Output the [x, y] coordinate of the center of the cell containing the given text.  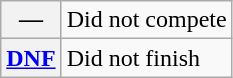
— [31, 20]
Did not finish [146, 58]
DNF [31, 58]
Did not compete [146, 20]
